Search for the cell housing the specified text and yield its (x, y) center coordinate. 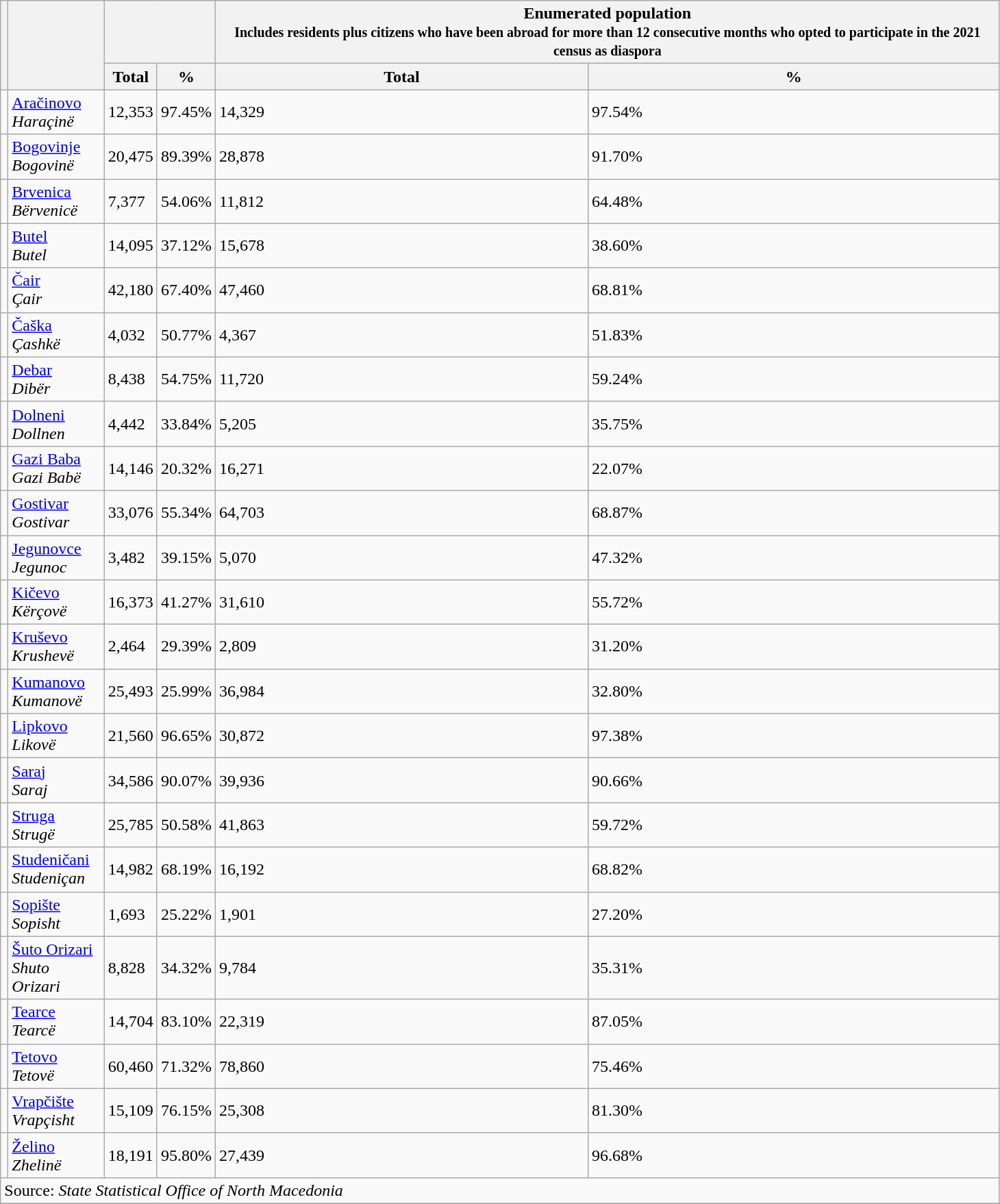
34.32% (186, 968)
VrapčišteVrapçisht (56, 1111)
38.60% (795, 245)
4,367 (401, 334)
33,076 (130, 512)
ČaškaÇashkë (56, 334)
76.15% (186, 1111)
81.30% (795, 1111)
68.82% (795, 870)
TetovoTetovë (56, 1066)
22,319 (401, 1022)
StudeničaniStudeniçan (56, 870)
75.46% (795, 1066)
34,586 (130, 781)
47.32% (795, 557)
25,493 (130, 692)
68.87% (795, 512)
89.39% (186, 156)
97.38% (795, 736)
41,863 (401, 825)
37.12% (186, 245)
18,191 (130, 1155)
25.99% (186, 692)
BrvenicaBërvenicë (56, 201)
16,373 (130, 603)
14,329 (401, 112)
35.75% (795, 423)
16,271 (401, 468)
8,438 (130, 379)
31.20% (795, 647)
47,460 (401, 290)
11,812 (401, 201)
83.10% (186, 1022)
AračinovoHaraçinë (56, 112)
54.75% (186, 379)
LipkovoLikovë (56, 736)
59.72% (795, 825)
25,308 (401, 1111)
16,192 (401, 870)
95.80% (186, 1155)
87.05% (795, 1022)
97.45% (186, 112)
14,704 (130, 1022)
31,610 (401, 603)
12,353 (130, 112)
67.40% (186, 290)
15,109 (130, 1111)
TearceTearcë (56, 1022)
55.34% (186, 512)
4,442 (130, 423)
ČairÇair (56, 290)
8,828 (130, 968)
2,464 (130, 647)
32.80% (795, 692)
68.81% (795, 290)
54.06% (186, 201)
BogovinjeBogovinë (56, 156)
42,180 (130, 290)
5,070 (401, 557)
3,482 (130, 557)
27,439 (401, 1155)
64.48% (795, 201)
JegunovceJegunoc (56, 557)
39,936 (401, 781)
KičevoKërçovë (56, 603)
35.31% (795, 968)
50.58% (186, 825)
ButelButel (56, 245)
60,460 (130, 1066)
7,377 (130, 201)
1,693 (130, 914)
96.68% (795, 1155)
28,878 (401, 156)
ŽelinoZhelinë (56, 1155)
20,475 (130, 156)
68.19% (186, 870)
SarajSaraj (56, 781)
29.39% (186, 647)
64,703 (401, 512)
22.07% (795, 468)
71.32% (186, 1066)
30,872 (401, 736)
25,785 (130, 825)
51.83% (795, 334)
59.24% (795, 379)
Sopište Sopisht (56, 914)
96.65% (186, 736)
5,205 (401, 423)
GostivarGostivar (56, 512)
55.72% (795, 603)
27.20% (795, 914)
Šuto OrizariShuto Orizari (56, 968)
KruševoKrushevë (56, 647)
33.84% (186, 423)
9,784 (401, 968)
DolneniDollnen (56, 423)
36,984 (401, 692)
21,560 (130, 736)
20.32% (186, 468)
DebarDibër (56, 379)
Source: State Statistical Office of North Macedonia (500, 1190)
90.66% (795, 781)
14,982 (130, 870)
97.54% (795, 112)
Gazi BabaGazi Babë (56, 468)
78,860 (401, 1066)
90.07% (186, 781)
4,032 (130, 334)
14,146 (130, 468)
41.27% (186, 603)
11,720 (401, 379)
KumanovoKumanovë (56, 692)
25.22% (186, 914)
39.15% (186, 557)
91.70% (795, 156)
15,678 (401, 245)
14,095 (130, 245)
1,901 (401, 914)
StrugaStrugë (56, 825)
50.77% (186, 334)
2,809 (401, 647)
